Extract the (X, Y) coordinate from the center of the cell holding the provided text.  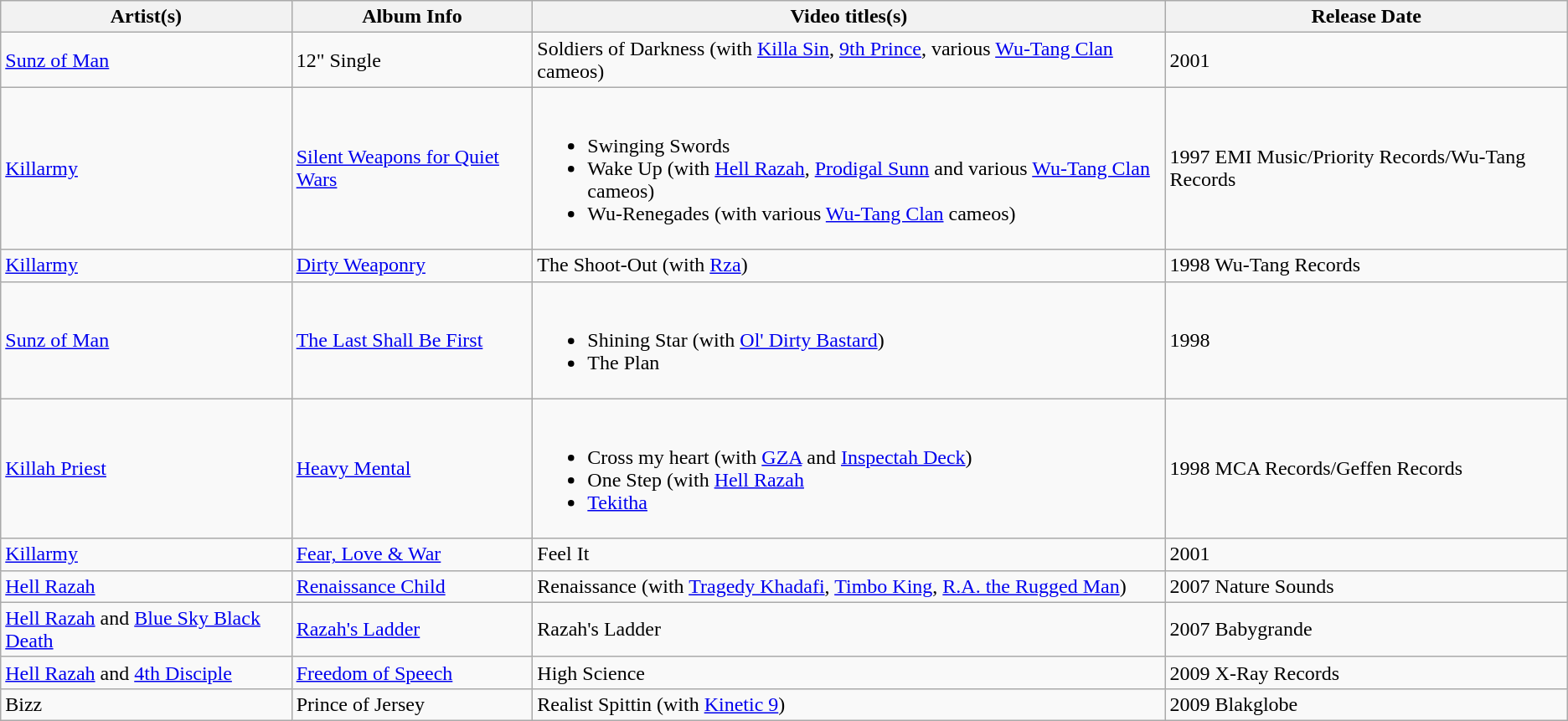
1998 Wu-Tang Records (1366, 265)
Shining Star (with Ol' Dirty Bastard)The Plan (849, 340)
Release Date (1366, 17)
Realist Spittin (with Kinetic 9) (849, 704)
2007 Nature Sounds (1366, 586)
Album Info (412, 17)
Killah Priest (146, 469)
2009 Blakglobe (1366, 704)
Cross my heart (with GZA and Inspectah Deck)One Step (with Hell RazahTekitha (849, 469)
1998 (1366, 340)
Silent Weapons for Quiet Wars (412, 168)
The Last Shall Be First (412, 340)
Hell Razah and Blue Sky Black Death (146, 630)
Fear, Love & War (412, 554)
Soldiers of Darkness (with Killa Sin, 9th Prince, various Wu-Tang Clan cameos) (849, 60)
The Shoot-Out (with Rza) (849, 265)
Video titles(s) (849, 17)
2007 Babygrande (1366, 630)
Prince of Jersey (412, 704)
1998 MCA Records/Geffen Records (1366, 469)
Artist(s) (146, 17)
12" Single (412, 60)
Freedom of Speech (412, 672)
1997 EMI Music/Priority Records/Wu-Tang Records (1366, 168)
High Science (849, 672)
Hell Razah (146, 586)
Swinging SwordsWake Up (with Hell Razah, Prodigal Sunn and various Wu-Tang Clan cameos)Wu-Renegades (with various Wu-Tang Clan cameos) (849, 168)
Renaissance (with Tragedy Khadafi, Timbo King, R.A. the Rugged Man) (849, 586)
Renaissance Child (412, 586)
Bizz (146, 704)
Heavy Mental (412, 469)
Hell Razah and 4th Disciple (146, 672)
Dirty Weaponry (412, 265)
Feel It (849, 554)
2009 X-Ray Records (1366, 672)
